From the cell containing the given text, extract its center point as [x, y] coordinate. 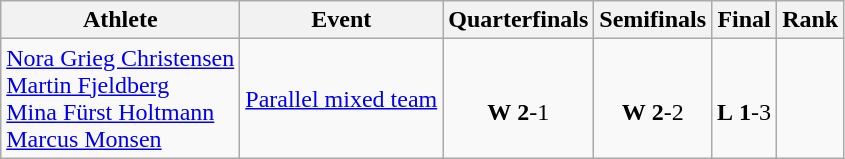
Rank [810, 20]
W 2-2 [653, 98]
W 2-1 [518, 98]
Athlete [120, 20]
L 1-3 [744, 98]
Nora Grieg ChristensenMartin FjeldbergMina Fürst HoltmannMarcus Monsen [120, 98]
Event [342, 20]
Semifinals [653, 20]
Parallel mixed team [342, 98]
Quarterfinals [518, 20]
Final [744, 20]
